Capture the cell that displays the provided text and extract its [x, y] central coordinate. 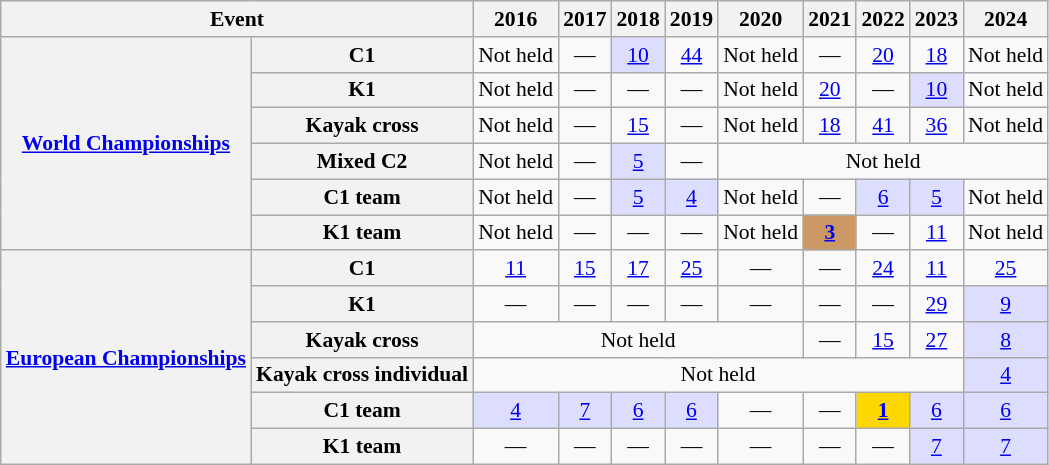
3 [830, 233]
24 [882, 269]
1 [882, 411]
2023 [936, 19]
27 [936, 340]
36 [936, 126]
2022 [882, 19]
2019 [692, 19]
2020 [760, 19]
World Championships [126, 144]
European Championships [126, 358]
Event [237, 19]
8 [1006, 340]
2021 [830, 19]
17 [638, 269]
29 [936, 304]
Mixed C2 [362, 162]
44 [692, 55]
2016 [516, 19]
Kayak cross individual [362, 375]
2018 [638, 19]
2017 [584, 19]
41 [882, 126]
2024 [1006, 19]
9 [1006, 304]
